Extract the [x, y] coordinate from the center of the cell holding the provided text.  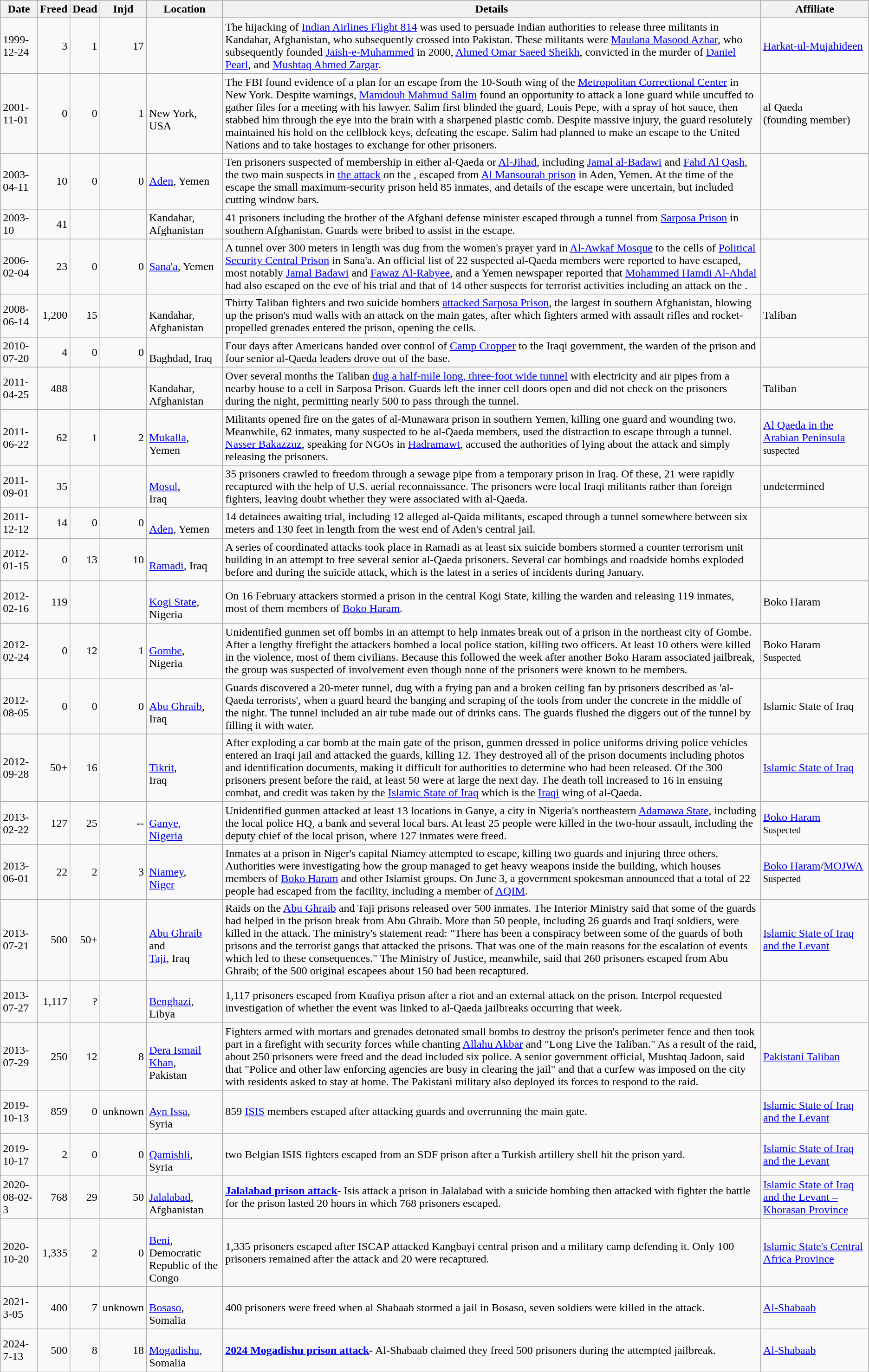
-- [123, 823]
2012-02-16 [19, 602]
2013-06-01 [19, 872]
2024-7-13 [19, 1350]
119 [54, 602]
Al Qaeda in the Arabian Peninsula suspected [815, 437]
Islamic State's Central Africa Province [815, 1252]
35 [54, 486]
62 [54, 437]
2012-02-24 [19, 651]
400 prisoners were freed when al Shabaab stormed a jail in Bosaso, seven soldiers were killed in the attack. [492, 1308]
Injd [123, 9]
2003-10 [19, 224]
Dera Ismail Khan,Pakistan [185, 1056]
2008-06-14 [19, 316]
2013-07-21 [19, 940]
Kogi State,Nigeria [185, 602]
2019-10-13 [19, 1112]
41 [54, 224]
Baghdad, Iraq [185, 352]
Ganye,Nigeria [185, 823]
Niamey,Niger [185, 872]
Boko Haram/MOJWASuspected [815, 872]
Abu Ghraib, Iraq [185, 706]
Abu Ghraib andTaji, Iraq [185, 940]
1,200 [54, 316]
859 [54, 1112]
Sana'a, Yemen [185, 266]
488 [54, 388]
Details [492, 9]
2006-02-04 [19, 266]
New York, USA [185, 113]
1999-12-24 [19, 45]
14 [54, 522]
Mukalla,Yemen [185, 437]
Boko Haram [815, 602]
Mosul,Iraq [185, 486]
2001-11-01 [19, 113]
22 [54, 872]
29 [85, 1197]
13 [85, 560]
Islamic State of Iraq and the Levant – Khorasan Province [815, 1197]
768 [54, 1197]
18 [123, 1350]
Bosaso,Somalia [185, 1308]
2021-3-05 [19, 1308]
15 [85, 316]
Gombe,Nigeria [185, 651]
400 [54, 1308]
127 [54, 823]
23 [54, 266]
2011-09-01 [19, 486]
al Qaeda(founding member) [815, 113]
16 [85, 768]
2011-12-12 [19, 522]
859 ISIS members escaped after attacking guards and overrunning the main gate. [492, 1112]
2013-07-27 [19, 1001]
1,117 [54, 1001]
2024 Mogadishu prison attack- Al-Shabaab claimed they freed 500 prisoners during the attempted jailbreak. [492, 1350]
2020-10-20 [19, 1252]
2020-08-02-3 [19, 1197]
Date [19, 9]
Dead [85, 9]
2010-07-20 [19, 352]
Location [185, 9]
2003-04-11 [19, 181]
Affiliate [815, 9]
4 [54, 352]
undetermined [815, 486]
2019-10-17 [19, 1154]
Benghazi,Libya [185, 1001]
2012-09-28 [19, 768]
Tikrit,Iraq [185, 768]
2013-07-29 [19, 1056]
7 [85, 1308]
Ramadi, Iraq [185, 560]
two Belgian ISIS fighters escaped from an SDF prison after a Turkish artillery shell hit the prison yard. [492, 1154]
Mogadishu,Somalia [185, 1350]
25 [85, 823]
17 [123, 45]
? [85, 1001]
2012-08-05 [19, 706]
Qamishli,Syria [185, 1154]
Harkat-ul-Mujahideen [815, 45]
Freed [54, 9]
2012-01-15 [19, 560]
Beni,Democratic Republic of the Congo [185, 1252]
2011-06-22 [19, 437]
1,335 [54, 1252]
2011-04-25 [19, 388]
Ayn Issa,Syria [185, 1112]
Jalalabad,Afghanistan [185, 1197]
50 [123, 1197]
2013-02-22 [19, 823]
Pakistani Taliban [815, 1056]
250 [54, 1056]
